Return the [X, Y] coordinate for the center point of the cell that contains the specified text.  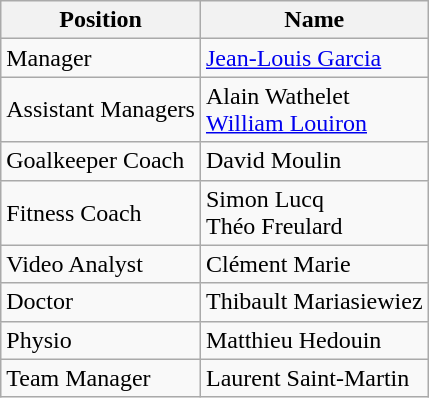
Thibault Mariasiewiez [314, 302]
Fitness Coach [101, 212]
Position [101, 20]
Team Manager [101, 378]
Doctor [101, 302]
Laurent Saint-Martin [314, 378]
David Moulin [314, 161]
Matthieu Hedouin [314, 340]
Simon Lucq Théo Freulard [314, 212]
Assistant Managers [101, 110]
Manager [101, 58]
Name [314, 20]
Clément Marie [314, 264]
Goalkeeper Coach [101, 161]
Video Analyst [101, 264]
Jean-Louis Garcia [314, 58]
Physio [101, 340]
Alain Wathelet William Louiron [314, 110]
